Determine the [x, y] coordinate at the center of the cell enclosing the given text.  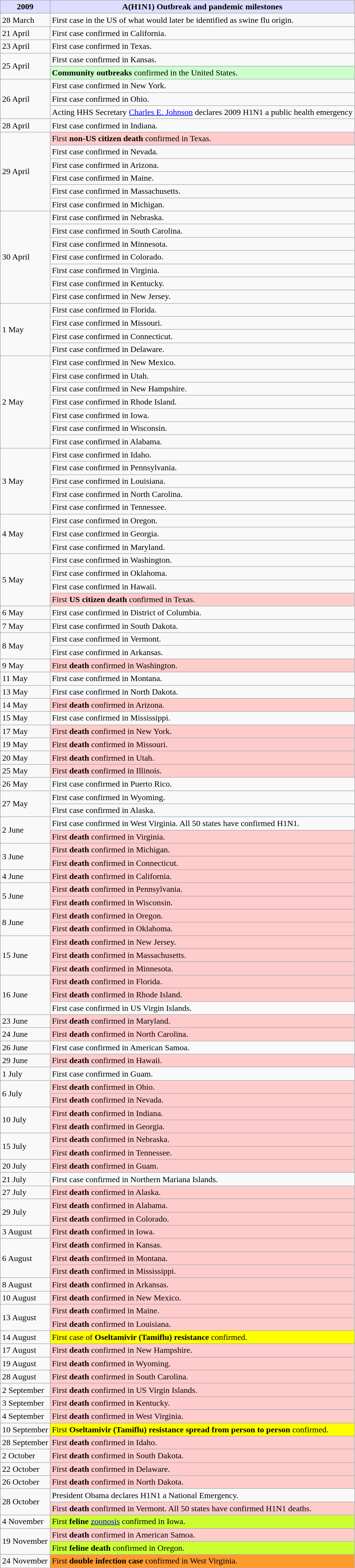
20 July [25, 1166]
First death confirmed in Connecticut. [202, 863]
First death confirmed in Nebraska. [202, 1140]
Acting HHS Secretary Charles E. Johnson declares 2009 H1N1 a public health emergency [202, 112]
29 April [25, 171]
First case confirmed in Mississippi. [202, 718]
First death confirmed in Tennessee. [202, 1153]
27 July [25, 1192]
21 July [25, 1179]
First case confirmed in Michigan. [202, 205]
23 April [25, 46]
4 May [25, 534]
First case confirmed in West Virginia. All 50 states have confirmed H1N1. [202, 824]
6 July [25, 1094]
First case confirmed in Montana. [202, 679]
28 April [25, 125]
First death confirmed in Guam. [202, 1166]
First case confirmed in US Virgin Islands. [202, 1008]
2 May [25, 402]
First US citizen death confirmed in Texas. [202, 600]
4 September [25, 1416]
First death confirmed in Florida. [202, 981]
First death confirmed in Hawaii. [202, 1061]
First case confirmed in Alaska. [202, 810]
First case in the US of what would later be identified as swine flu origin. [202, 20]
First death confirmed in Vermont. All 50 states have confirmed H1N1 deaths. [202, 1508]
First death confirmed in Illinois. [202, 771]
First death confirmed in California. [202, 876]
First case confirmed in South Dakota. [202, 626]
3 May [25, 481]
First death confirmed in Mississippi. [202, 1271]
17 August [25, 1350]
First death confirmed in Oregon. [202, 916]
21 April [25, 33]
First death confirmed in Iowa. [202, 1232]
25 April [25, 66]
First death confirmed in New Hampshire. [202, 1350]
First case confirmed in Texas. [202, 46]
10 August [25, 1298]
First case confirmed in New Mexico. [202, 362]
First death confirmed in American Samoa. [202, 1535]
First case confirmed in Wisconsin. [202, 428]
First death confirmed in Wyoming. [202, 1363]
First case of Oseltamivir (Tamiflu) resistance confirmed. [202, 1337]
First case confirmed in Florida. [202, 310]
First non-US citizen death confirmed in Texas. [202, 138]
26 October [25, 1482]
14 May [25, 705]
First case confirmed in Oklahoma. [202, 573]
27 May [25, 804]
First feline death confirmed in Oregon. [202, 1548]
First death confirmed in Utah. [202, 758]
First death confirmed in Maryland. [202, 1021]
24 November [25, 1561]
First death confirmed in New Mexico. [202, 1298]
28 October [25, 1502]
29 June [25, 1061]
First case confirmed in New Jersey. [202, 297]
8 August [25, 1285]
First death confirmed in Virginia. [202, 837]
First case confirmed in Tennessee. [202, 507]
First case confirmed in Wyoming. [202, 797]
First case confirmed in Arkansas. [202, 652]
First death confirmed in North Carolina. [202, 1034]
First death confirmed in Indiana. [202, 1113]
19 November [25, 1541]
First double infection case confirmed in West Virginia. [202, 1561]
26 May [25, 784]
2 September [25, 1390]
First death confirmed in Montana. [202, 1258]
3 September [25, 1403]
First case confirmed in Hawaii. [202, 587]
First case confirmed in Kansas. [202, 60]
First death confirmed in Georgia. [202, 1126]
First case confirmed in Louisiana. [202, 481]
First death confirmed in Wisconsin. [202, 903]
First case confirmed in Nebraska. [202, 218]
First death confirmed in Louisiana. [202, 1324]
First death confirmed in Arizona. [202, 705]
First death confirmed in South Dakota. [202, 1456]
First case confirmed in Georgia. [202, 534]
4 November [25, 1522]
First case confirmed in Massachusetts. [202, 191]
29 July [25, 1212]
28 August [25, 1377]
First Oseltamivir (Tamiflu) resistance spread from person to person confirmed. [202, 1430]
24 June [25, 1034]
10 July [25, 1120]
First case confirmed in Missouri. [202, 323]
First case confirmed in Rhode Island. [202, 402]
First case confirmed in Connecticut. [202, 336]
First case confirmed in Maine. [202, 178]
First case confirmed in American Samoa. [202, 1048]
First case confirmed in Virginia. [202, 270]
13 August [25, 1317]
First case confirmed in Minnesota. [202, 244]
First death confirmed in Rhode Island. [202, 995]
15 July [25, 1146]
First death confirmed in Maine. [202, 1311]
First case confirmed in Maryland. [202, 547]
First death confirmed in Massachusetts. [202, 955]
First case confirmed in Puerto Rico. [202, 784]
First case confirmed in North Dakota. [202, 692]
15 June [25, 955]
16 June [25, 995]
First death confirmed in Pennsylvania. [202, 889]
First case confirmed in Oregon. [202, 520]
First case confirmed in Washington. [202, 560]
Community outbreaks confirmed in the United States. [202, 73]
First death confirmed in West Virginia. [202, 1416]
3 August [25, 1232]
23 June [25, 1021]
First case confirmed in California. [202, 33]
First case confirmed in Guam. [202, 1074]
1 May [25, 329]
First death confirmed in Ohio. [202, 1087]
10 September [25, 1430]
First case confirmed in Pennsylvania. [202, 468]
28 March [25, 20]
First death confirmed in Michigan. [202, 850]
19 May [25, 744]
First case confirmed in New Hampshire. [202, 389]
First case confirmed in Northern Mariana Islands. [202, 1179]
19 August [25, 1363]
First death confirmed in North Dakota. [202, 1482]
4 June [25, 876]
20 May [25, 758]
First death confirmed in Alabama. [202, 1205]
First case confirmed in New York. [202, 86]
First case confirmed in Ohio. [202, 99]
26 June [25, 1048]
First case confirmed in North Carolina. [202, 494]
First case confirmed in Idaho. [202, 455]
3 June [25, 856]
First death confirmed in US Virgin Islands. [202, 1390]
First case confirmed in Colorado. [202, 257]
2 October [25, 1456]
First death confirmed in Nevada. [202, 1100]
1 July [25, 1074]
First death confirmed in Kentucky. [202, 1403]
2009 [25, 7]
8 May [25, 646]
A(H1N1) Outbreak and pandemic milestones [202, 7]
2 June [25, 830]
First death confirmed in South Carolina. [202, 1377]
11 May [25, 679]
8 June [25, 922]
26 April [25, 99]
15 May [25, 718]
5 May [25, 580]
First death confirmed in Idaho. [202, 1443]
30 April [25, 257]
First death confirmed in New Jersey. [202, 942]
First death confirmed in New York. [202, 731]
First case confirmed in Delaware. [202, 349]
First death confirmed in Missouri. [202, 744]
9 May [25, 665]
6 May [25, 613]
First death confirmed in Minnesota. [202, 968]
5 June [25, 896]
First case confirmed in Vermont. [202, 639]
First death confirmed in Arkansas. [202, 1285]
First case confirmed in Nevada. [202, 152]
13 May [25, 692]
First case confirmed in Kentucky. [202, 283]
7 May [25, 626]
First death confirmed in Washington. [202, 665]
22 October [25, 1469]
First feline zoonosis confirmed in Iowa. [202, 1522]
6 August [25, 1258]
First death confirmed in Colorado. [202, 1218]
First death confirmed in Alaska. [202, 1192]
First case confirmed in Arizona. [202, 165]
First case confirmed in Iowa. [202, 415]
First case confirmed in South Carolina. [202, 231]
14 August [25, 1337]
First case confirmed in Indiana. [202, 125]
First case confirmed in Alabama. [202, 442]
First case confirmed in District of Columbia. [202, 613]
28 September [25, 1443]
17 May [25, 731]
President Obama declares H1N1 a National Emergency. [202, 1495]
25 May [25, 771]
First death confirmed in Kansas. [202, 1245]
First case confirmed in Utah. [202, 375]
First death confirmed in Delaware. [202, 1469]
First death confirmed in Oklahoma. [202, 929]
